Provide the [X, Y] coordinate of the cell's center where the given text is located.  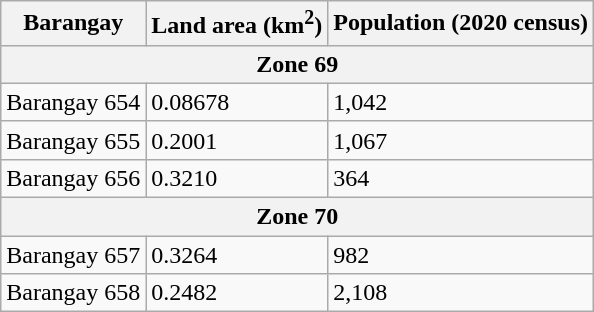
0.2482 [237, 293]
Barangay [74, 24]
982 [461, 255]
Zone 70 [298, 217]
0.3264 [237, 255]
Zone 69 [298, 64]
Barangay 656 [74, 178]
0.3210 [237, 178]
Population (2020 census) [461, 24]
Barangay 655 [74, 140]
Barangay 658 [74, 293]
2,108 [461, 293]
Barangay 657 [74, 255]
364 [461, 178]
0.2001 [237, 140]
Barangay 654 [74, 102]
1,067 [461, 140]
1,042 [461, 102]
0.08678 [237, 102]
Land area (km2) [237, 24]
